Return the [x, y] coordinate for the center point of the cell that contains the specified text.  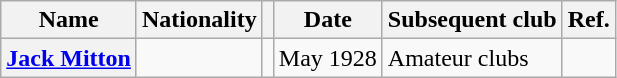
Name [69, 20]
Nationality [199, 20]
Jack Mitton [69, 58]
Date [328, 20]
Subsequent club [472, 20]
May 1928 [328, 58]
Amateur clubs [472, 58]
Ref. [588, 20]
